Output the [x, y] coordinate of the center of the cell containing the given text.  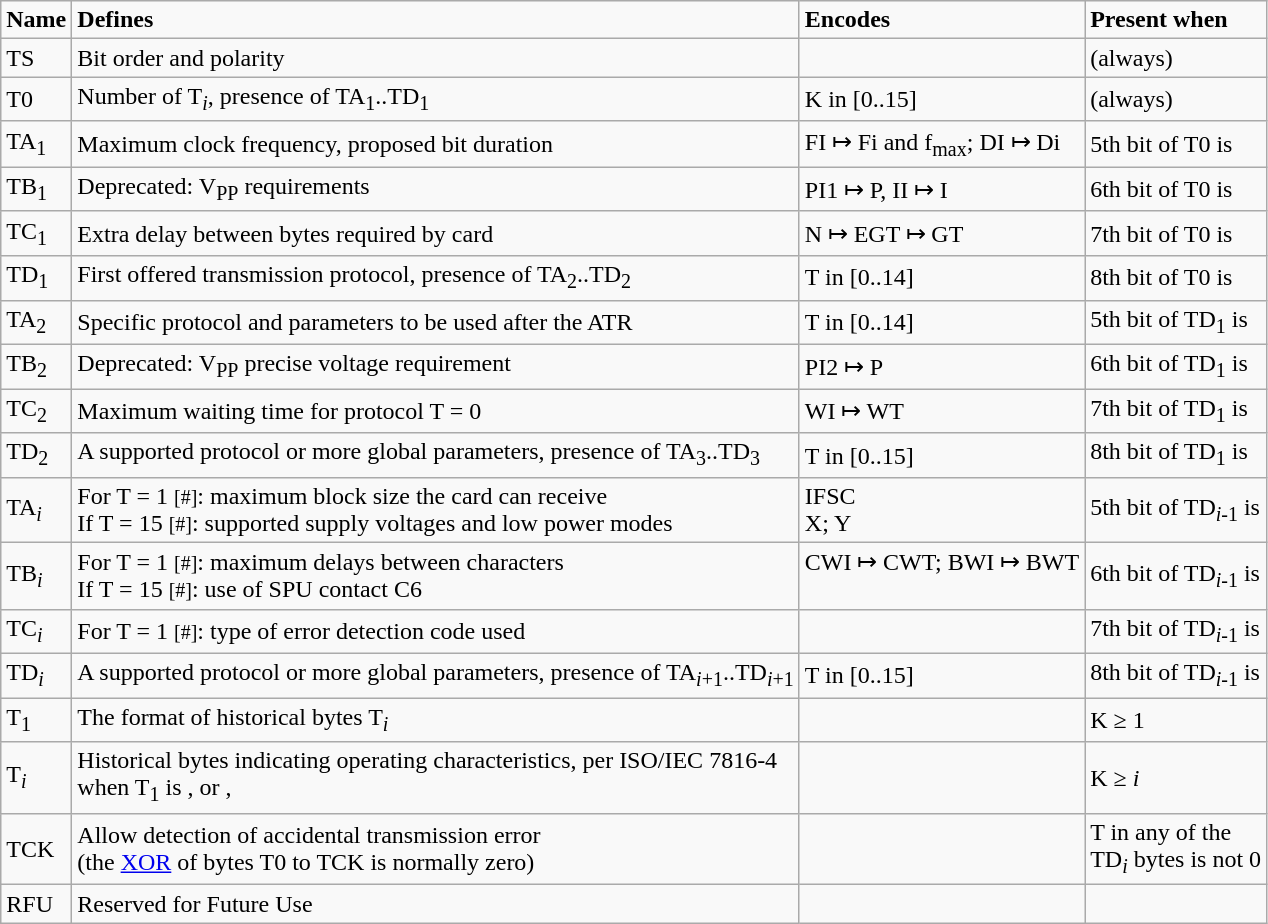
Specific protocol and parameters to be used after the ATR [436, 322]
N ↦ EGT ↦ GT [942, 233]
7th bit of TDi-1 is [1176, 631]
8th bit of TD1 is [1176, 455]
8th bit of T0 is [1176, 278]
Number of Ti, presence of TA1..TD1 [436, 99]
Historical bytes indicating operating characteristics, per ISO/IEC 7816-4when T1 is , or , [436, 778]
TB1 [36, 189]
TCi [36, 631]
6th bit of T0 is [1176, 189]
TC1 [36, 233]
TD2 [36, 455]
TC2 [36, 411]
K ≥ i [1176, 778]
TA1 [36, 144]
For T = 1 [#]: type of error detection code used [436, 631]
8th bit of TDi-1 is [1176, 675]
WI ↦ WT [942, 411]
Extra delay between bytes required by card [436, 233]
IFSCX; Y [942, 510]
TBi [36, 576]
K in [0..15] [942, 99]
Bit order and polarity [436, 58]
T1 [36, 720]
Encodes [942, 20]
Maximum waiting time for protocol T = 0 [436, 411]
A supported protocol or more global parameters, presence of TA3..TD3 [436, 455]
7th bit of T0 is [1176, 233]
TB2 [36, 366]
TCK [36, 848]
K ≥ 1 [1176, 720]
First offered transmission protocol, presence of TA2..TD2 [436, 278]
CWI ↦ CWT; BWI ↦ BWT [942, 576]
For T = 1 [#]: maximum block size the card can receiveIf T = 15 [#]: supported supply voltages and low power modes [436, 510]
TD1 [36, 278]
TDi [36, 675]
Deprecated: VPP requirements [436, 189]
Defines [436, 20]
Maximum clock frequency, proposed bit duration [436, 144]
Deprecated: VPP precise voltage requirement [436, 366]
The format of historical bytes Ti [436, 720]
TS [36, 58]
6th bit of TDi-1 is [1176, 576]
RFU [36, 904]
PI2 ↦ P [942, 366]
Name [36, 20]
Reserved for Future Use [436, 904]
Ti [36, 778]
T in any of theTDi bytes is not 0 [1176, 848]
T0 [36, 99]
FI ↦ Fi and fmax; DI ↦ Di [942, 144]
PI1 ↦ P, II ↦ I [942, 189]
For T = 1 [#]: maximum delays between charactersIf T = 15 [#]: use of SPU contact C6 [436, 576]
5th bit of T0 is [1176, 144]
Present when [1176, 20]
5th bit of TD1 is [1176, 322]
Allow detection of accidental transmission error(the XOR of bytes T0 to TCK is normally zero) [436, 848]
6th bit of TD1 is [1176, 366]
7th bit of TD1 is [1176, 411]
TAi [36, 510]
5th bit of TDi-1 is [1176, 510]
TA2 [36, 322]
A supported protocol or more global parameters, presence of TAi+1..TDi+1 [436, 675]
